Identify which cell holds the provided text, then report its [X, Y] central coordinate. 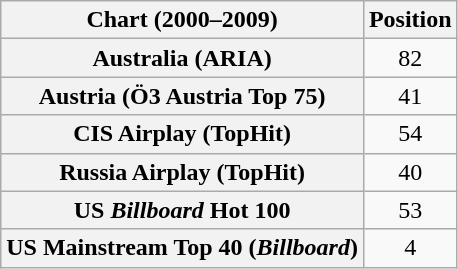
US Billboard Hot 100 [182, 210]
4 [410, 248]
40 [410, 172]
US Mainstream Top 40 (Billboard) [182, 248]
53 [410, 210]
Chart (2000–2009) [182, 20]
Australia (ARIA) [182, 58]
54 [410, 134]
CIS Airplay (TopHit) [182, 134]
Austria (Ö3 Austria Top 75) [182, 96]
Position [410, 20]
41 [410, 96]
82 [410, 58]
Russia Airplay (TopHit) [182, 172]
